From the cell containing the given text, extract its center point as [X, Y] coordinate. 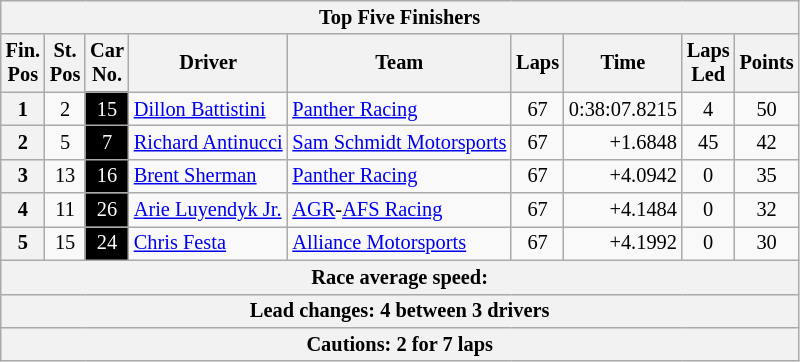
13 [65, 176]
Lead changes: 4 between 3 drivers [400, 311]
+1.6848 [623, 142]
50 [767, 109]
Top Five Finishers [400, 17]
Alliance Motorsports [399, 243]
30 [767, 243]
Laps [538, 63]
CarNo. [107, 63]
Team [399, 63]
11 [65, 210]
+4.1484 [623, 210]
Race average speed: [400, 277]
Brent Sherman [208, 176]
Chris Festa [208, 243]
45 [708, 142]
Fin.Pos [23, 63]
+4.1992 [623, 243]
16 [107, 176]
1 [23, 109]
AGR-AFS Racing [399, 210]
3 [23, 176]
26 [107, 210]
Time [623, 63]
Driver [208, 63]
0:38:07.8215 [623, 109]
7 [107, 142]
32 [767, 210]
Arie Luyendyk Jr. [208, 210]
35 [767, 176]
24 [107, 243]
St.Pos [65, 63]
LapsLed [708, 63]
Richard Antinucci [208, 142]
42 [767, 142]
Dillon Battistini [208, 109]
+4.0942 [623, 176]
Points [767, 63]
Cautions: 2 for 7 laps [400, 344]
Sam Schmidt Motorsports [399, 142]
